Return the (x, y) coordinate for the center point of the cell that contains the specified text.  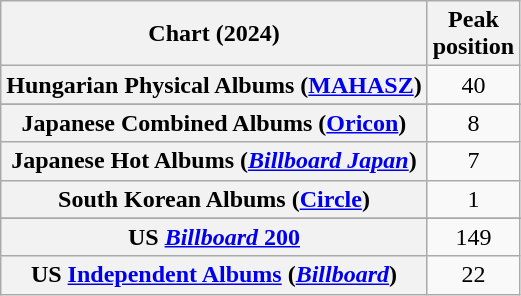
7 (473, 161)
Chart (2024) (214, 34)
149 (473, 237)
40 (473, 85)
Japanese Combined Albums (Oricon) (214, 123)
22 (473, 275)
1 (473, 199)
8 (473, 123)
Hungarian Physical Albums (MAHASZ) (214, 85)
South Korean Albums (Circle) (214, 199)
Peakposition (473, 34)
Japanese Hot Albums (Billboard Japan) (214, 161)
US Billboard 200 (214, 237)
US Independent Albums (Billboard) (214, 275)
